Scan for the cell matching the given text and deliver its [x, y] coordinate at center. 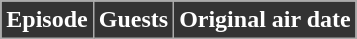
Original air date [266, 20]
Episode [47, 20]
Guests [133, 20]
